Pinpoint the cell where the given text exists, returning its (X, Y) midpoint coordinate. 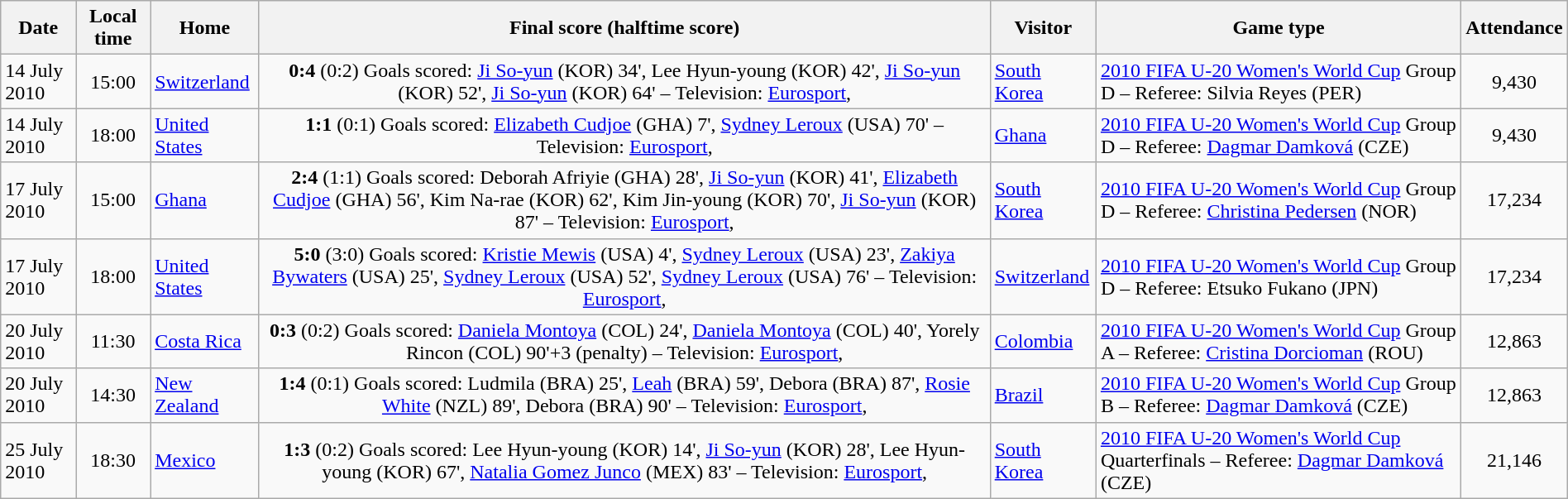
Game type (1279, 28)
Attendance (1514, 28)
11:30 (113, 341)
0:3 (0:2) Goals scored: Daniela Montoya (COL) 24', Daniela Montoya (COL) 40', Yorely Rincon (COL) 90'+3 (penalty) – Television: Eurosport, (624, 341)
2010 FIFA U-20 Women's World Cup Group D – Referee: Silvia Reyes (PER) (1279, 81)
14:30 (113, 396)
Local time (113, 28)
2010 FIFA U-20 Women's World Cup Group A – Referee: Cristina Dorcioman (ROU) (1279, 341)
21,146 (1514, 460)
Mexico (205, 460)
Visitor (1043, 28)
Costa Rica (205, 341)
2010 FIFA U-20 Women's World Cup Group B – Referee: Dagmar Damková (CZE) (1279, 396)
New Zealand (205, 396)
Final score (halftime score) (624, 28)
1:1 (0:1) Goals scored: Elizabeth Cudjoe (GHA) 7', Sydney Leroux (USA) 70' – Television: Eurosport, (624, 136)
2010 FIFA U-20 Women's World Cup Quarterfinals – Referee: Dagmar Damková (CZE) (1279, 460)
25 July 2010 (38, 460)
Date (38, 28)
Home (205, 28)
1:4 (0:1) Goals scored: Ludmila (BRA) 25', Leah (BRA) 59', Debora (BRA) 87', Rosie White (NZL) 89', Debora (BRA) 90' – Television: Eurosport, (624, 396)
2010 FIFA U-20 Women's World Cup Group D – Referee: Dagmar Damková (CZE) (1279, 136)
Brazil (1043, 396)
2010 FIFA U-20 Women's World Cup Group D – Referee: Etsuko Fukano (JPN) (1279, 276)
18:30 (113, 460)
0:4 (0:2) Goals scored: Ji So-yun (KOR) 34', Lee Hyun-young (KOR) 42', Ji So-yun (KOR) 52', Ji So-yun (KOR) 64' – Television: Eurosport, (624, 81)
2010 FIFA U-20 Women's World Cup Group D – Referee: Christina Pedersen (NOR) (1279, 200)
Colombia (1043, 341)
